Return the (X, Y) coordinate for the center point of the cell that contains the specified text.  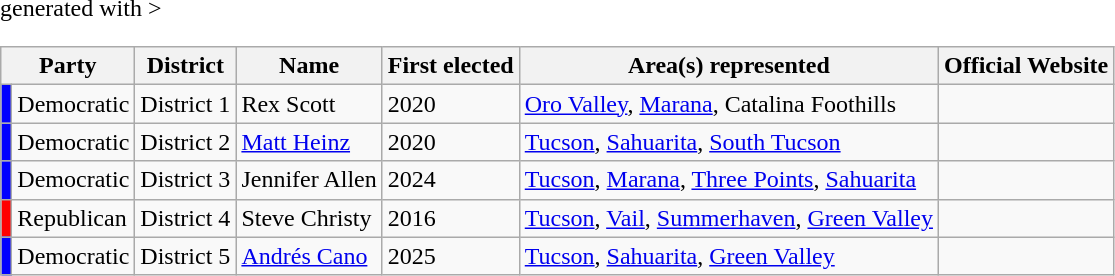
2024 (450, 180)
Tucson, Sahuarita, Green Valley (728, 256)
2025 (450, 256)
District 5 (186, 256)
Matt Heinz (309, 142)
Official Website (1026, 66)
Andrés Cano (309, 256)
District (186, 66)
District 1 (186, 104)
District 3 (186, 180)
District 2 (186, 142)
Rex Scott (309, 104)
Tucson, Vail, Summerhaven, Green Valley (728, 218)
Party (68, 66)
Jennifer Allen (309, 180)
Area(s) represented (728, 66)
Steve Christy (309, 218)
Tucson, Marana, Three Points, Sahuarita (728, 180)
2016 (450, 218)
Republican (74, 218)
Tucson, Sahuarita, South Tucson (728, 142)
Oro Valley, Marana, Catalina Foothills (728, 104)
Name (309, 66)
District 4 (186, 218)
First elected (450, 66)
